Return the (x, y) coordinate for the center point of the cell that contains the specified text.  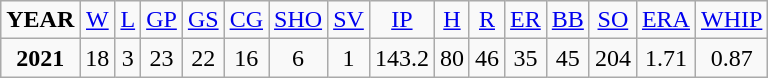
23 (162, 58)
WHIP (731, 20)
H (452, 20)
SV (349, 20)
46 (486, 58)
80 (452, 58)
R (486, 20)
SHO (298, 20)
W (98, 20)
35 (526, 58)
45 (568, 58)
ER (526, 20)
2021 (40, 58)
143.2 (402, 58)
L (128, 20)
GS (203, 20)
18 (98, 58)
YEAR (40, 20)
0.87 (731, 58)
IP (402, 20)
6 (298, 58)
ERA (666, 20)
3 (128, 58)
1 (349, 58)
204 (612, 58)
22 (203, 58)
GP (162, 20)
1.71 (666, 58)
SO (612, 20)
CG (246, 20)
16 (246, 58)
BB (568, 20)
